Return [X, Y] of the center of cell containing provided text 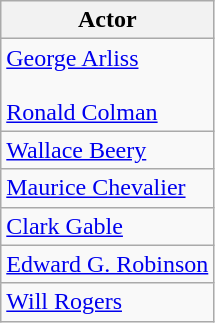
Will Rogers [108, 302]
Edward G. Robinson [108, 264]
Maurice Chevalier [108, 188]
Wallace Beery [108, 150]
Actor [108, 20]
George ArlissRonald Colman [108, 85]
Clark Gable [108, 226]
